Determine the (X, Y) coordinate at the center of the cell enclosing the given text.  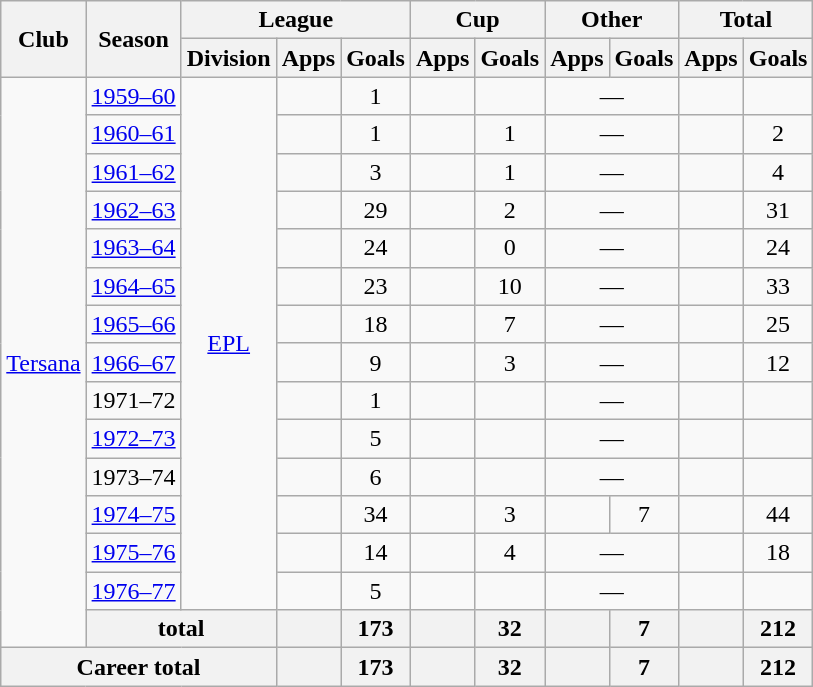
14 (376, 553)
1966–67 (134, 362)
Tersana (44, 362)
1974–75 (134, 515)
EPL (228, 344)
1975–76 (134, 553)
1972–73 (134, 438)
Club (44, 39)
1971–72 (134, 400)
Career total (138, 667)
1963–64 (134, 248)
Total (746, 20)
1973–74 (134, 477)
Division (228, 58)
29 (376, 210)
12 (778, 362)
10 (510, 286)
1959–60 (134, 96)
33 (778, 286)
League (296, 20)
23 (376, 286)
44 (778, 515)
Cup (477, 20)
Season (134, 39)
0 (510, 248)
1964–65 (134, 286)
1961–62 (134, 172)
Other (612, 20)
34 (376, 515)
1965–66 (134, 324)
9 (376, 362)
1960–61 (134, 134)
31 (778, 210)
1976–77 (134, 591)
total (181, 629)
6 (376, 477)
1962–63 (134, 210)
25 (778, 324)
